From the cell containing the given text, extract its center point as (x, y) coordinate. 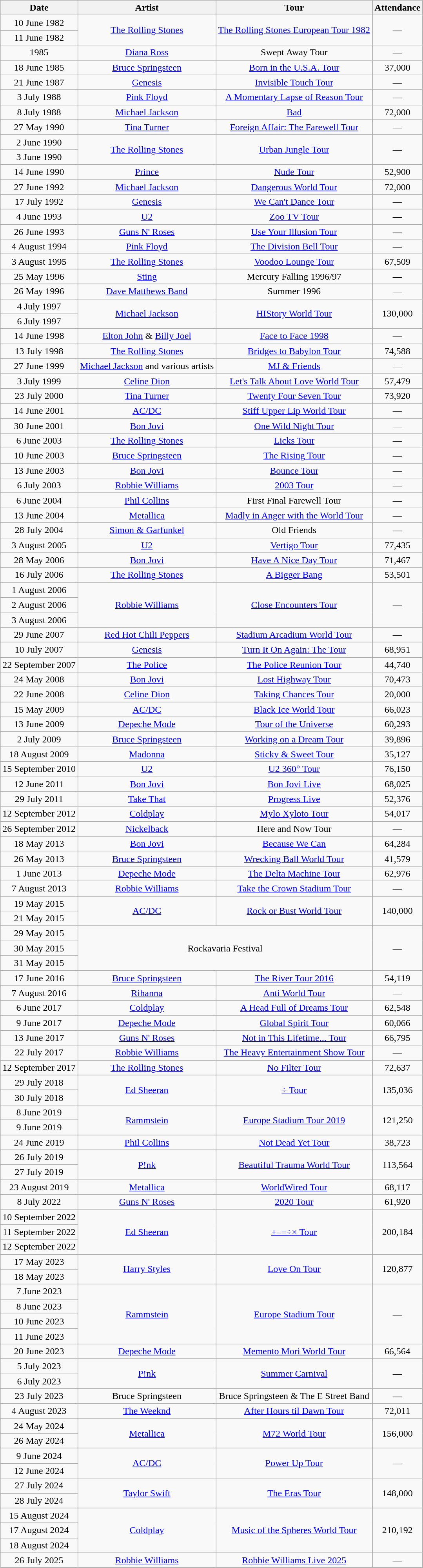
2020 Tour (294, 1202)
Invisible Touch Tour (294, 82)
23 July 2000 (39, 396)
52,900 (398, 172)
68,951 (398, 649)
Date (39, 8)
7 June 2023 (39, 1292)
148,000 (398, 1493)
Elton John & Billy Joel (147, 336)
Bad (294, 112)
18 August 2024 (39, 1545)
17 August 2024 (39, 1530)
12 June 2011 (39, 784)
30 June 2001 (39, 426)
37,000 (398, 67)
28 July 2004 (39, 530)
Nickelback (147, 829)
Urban Jungle Tour (294, 149)
Progress Live (294, 799)
Taylor Swift (147, 1493)
2 August 2006 (39, 605)
30 July 2018 (39, 1097)
9 June 2024 (39, 1456)
Here and Now Tour (294, 829)
61,920 (398, 1202)
4 August 1994 (39, 247)
27 July 2019 (39, 1172)
4 August 2023 (39, 1411)
72,637 (398, 1068)
4 June 1993 (39, 217)
U2 360° Tour (294, 769)
27 May 1990 (39, 127)
MJ & Friends (294, 366)
Have A Nice Day Tour (294, 560)
44,740 (398, 665)
13 June 2003 (39, 471)
M72 World Tour (294, 1433)
7 August 2016 (39, 993)
Foreign Affair: The Farewell Tour (294, 127)
The Heavy Entertainment Show Tour (294, 1053)
Stadium Arcadium World Tour (294, 635)
Dangerous World Tour (294, 187)
24 June 2019 (39, 1142)
Let's Talk About Love World Tour (294, 381)
15 May 2009 (39, 709)
30 May 2015 (39, 948)
25 May 1996 (39, 276)
11 September 2022 (39, 1232)
62,548 (398, 1008)
Mercury Falling 1996/97 (294, 276)
Summer 1996 (294, 291)
Rockavaria Festival (225, 948)
62,976 (398, 873)
The Eras Tour (294, 1493)
Swept Away Tour (294, 53)
12 June 2024 (39, 1471)
Black Ice World Tour (294, 709)
The River Tour 2016 (294, 978)
Sting (147, 276)
Rock or Bust World Tour (294, 911)
+–=÷× Tour (294, 1232)
Voodoo Lounge Tour (294, 262)
Robbie Williams Live 2025 (294, 1560)
10 July 2007 (39, 649)
28 July 2024 (39, 1501)
Beautiful Trauma World Tour (294, 1165)
3 July 1988 (39, 97)
13 June 2004 (39, 515)
Born in the U.S.A. Tour (294, 67)
54,119 (398, 978)
One Wild Night Tour (294, 426)
12 September 2012 (39, 814)
26 July 2025 (39, 1560)
18 June 1985 (39, 67)
18 August 2009 (39, 754)
39,896 (398, 739)
Dave Matthews Band (147, 291)
Europe Stadium Tour 2019 (294, 1120)
14 June 1998 (39, 336)
66,795 (398, 1038)
Bruce Springsteen & The E Street Band (294, 1396)
54,017 (398, 814)
3 August 2005 (39, 545)
3 August 2006 (39, 620)
68,025 (398, 784)
Madly in Anger with the World Tour (294, 515)
Attendance (398, 8)
26 May 2013 (39, 859)
26 May 2024 (39, 1441)
Europe Stadium Tour (294, 1314)
120,877 (398, 1269)
29 May 2015 (39, 933)
Twenty Four Seven Tour (294, 396)
Not Dead Yet Tour (294, 1142)
Taking Chances Tour (294, 695)
HIStory World Tour (294, 314)
Bounce Tour (294, 471)
Madonna (147, 754)
Power Up Tour (294, 1463)
64,284 (398, 844)
Working on a Dream Tour (294, 739)
Lost Highway Tour (294, 680)
Take That (147, 799)
9 June 2019 (39, 1127)
Love On Tour (294, 1269)
67,509 (398, 262)
3 August 1995 (39, 262)
200,184 (398, 1232)
27 July 2024 (39, 1486)
8 June 2023 (39, 1306)
The Division Bell Tour (294, 247)
26 May 1996 (39, 291)
21 May 2015 (39, 919)
Memento Mori World Tour (294, 1351)
113,564 (398, 1165)
Harry Styles (147, 1269)
17 June 2016 (39, 978)
We Can't Dance Tour (294, 202)
6 June 2017 (39, 1008)
72,011 (398, 1411)
71,467 (398, 560)
17 May 2023 (39, 1262)
Red Hot Chili Peppers (147, 635)
76,150 (398, 769)
8 June 2019 (39, 1112)
140,000 (398, 911)
20 June 2023 (39, 1351)
68,117 (398, 1187)
156,000 (398, 1433)
29 June 2007 (39, 635)
18 May 2013 (39, 844)
After Hours til Dawn Tour (294, 1411)
31 May 2015 (39, 963)
Simon & Garfunkel (147, 530)
66,564 (398, 1351)
A Momentary Lapse of Reason Tour (294, 97)
23 July 2023 (39, 1396)
Diana Ross (147, 53)
38,723 (398, 1142)
WorldWired Tour (294, 1187)
8 July 2022 (39, 1202)
70,473 (398, 680)
15 August 2024 (39, 1515)
10 June 2003 (39, 456)
Use Your Illusion Tour (294, 232)
4 July 1997 (39, 306)
Michael Jackson and various artists (147, 366)
19 May 2015 (39, 903)
18 May 2023 (39, 1277)
77,435 (398, 545)
Rihanna (147, 993)
52,376 (398, 799)
7 August 2013 (39, 888)
15 September 2010 (39, 769)
6 July 2003 (39, 486)
Stiff Upper Lip World Tour (294, 411)
Bridges to Babylon Tour (294, 351)
121,250 (398, 1120)
23 August 2019 (39, 1187)
No Filter Tour (294, 1068)
A Head Full of Dreams Tour (294, 1008)
22 September 2007 (39, 665)
Artist (147, 8)
27 June 1992 (39, 187)
The Rolling Stones European Tour 1982 (294, 30)
14 June 1990 (39, 172)
Sticky & Sweet Tour (294, 754)
Music of the Spheres World Tour (294, 1530)
74,588 (398, 351)
8 July 1988 (39, 112)
The Rising Tour (294, 456)
26 July 2019 (39, 1157)
29 July 2011 (39, 799)
Wrecking Ball World Tour (294, 859)
13 June 2017 (39, 1038)
Not in This Lifetime... Tour (294, 1038)
The Weeknd (147, 1411)
First Final Farewell Tour (294, 500)
÷ Tour (294, 1090)
Anti World Tour (294, 993)
21 June 1987 (39, 82)
13 June 2009 (39, 724)
Tour of the Universe (294, 724)
130,000 (398, 314)
12 September 2022 (39, 1247)
Prince (147, 172)
Bon Jovi Live (294, 784)
9 June 2017 (39, 1023)
22 June 2008 (39, 695)
20,000 (398, 695)
3 June 1990 (39, 157)
22 July 2017 (39, 1053)
26 September 2012 (39, 829)
10 September 2022 (39, 1217)
Zoo TV Tour (294, 217)
57,479 (398, 381)
2 July 2009 (39, 739)
66,023 (398, 709)
6 July 2023 (39, 1381)
Old Friends (294, 530)
73,920 (398, 396)
Mylo Xyloto Tour (294, 814)
60,293 (398, 724)
Global Spirit Tour (294, 1023)
Face to Face 1998 (294, 336)
The Delta Machine Tour (294, 873)
12 September 2017 (39, 1068)
The Police Reunion Tour (294, 665)
16 July 2006 (39, 575)
3 July 1999 (39, 381)
29 July 2018 (39, 1082)
27 June 1999 (39, 366)
41,579 (398, 859)
Summer Carnival (294, 1373)
A Bigger Bang (294, 575)
5 July 2023 (39, 1366)
24 May 2008 (39, 680)
1 June 2013 (39, 873)
26 June 1993 (39, 232)
135,036 (398, 1090)
11 June 2023 (39, 1336)
6 July 1997 (39, 321)
The Police (147, 665)
1985 (39, 53)
Take the Crown Stadium Tour (294, 888)
1 August 2006 (39, 590)
28 May 2006 (39, 560)
2 June 1990 (39, 142)
Turn It On Again: The Tour (294, 649)
6 June 2004 (39, 500)
14 June 2001 (39, 411)
13 July 1998 (39, 351)
Because We Can (294, 844)
Tour (294, 8)
Nude Tour (294, 172)
35,127 (398, 754)
6 June 2003 (39, 441)
53,501 (398, 575)
Licks Tour (294, 441)
10 June 1982 (39, 23)
Close Encounters Tour (294, 605)
17 July 1992 (39, 202)
210,192 (398, 1530)
10 June 2023 (39, 1321)
Vertigo Tour (294, 545)
24 May 2024 (39, 1426)
60,066 (398, 1023)
11 June 1982 (39, 38)
2003 Tour (294, 486)
